Return the (x, y) coordinate for the center point of the cell that contains the specified text.  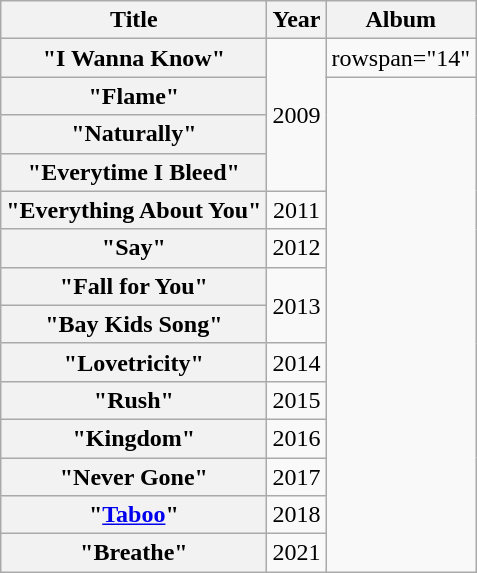
rowspan="14" (401, 58)
"Rush" (134, 400)
2014 (296, 362)
Title (134, 20)
2009 (296, 115)
"Everything About You" (134, 210)
2017 (296, 477)
"Taboo" (134, 515)
Year (296, 20)
2013 (296, 305)
"Naturally" (134, 134)
"Lovetricity" (134, 362)
"Bay Kids Song" (134, 324)
2012 (296, 248)
2018 (296, 515)
"I Wanna Know" (134, 58)
"Everytime I Bleed" (134, 172)
2016 (296, 438)
"Fall for You" (134, 286)
2021 (296, 553)
"Flame" (134, 96)
Album (401, 20)
"Breathe" (134, 553)
"Say" (134, 248)
2011 (296, 210)
"Kingdom" (134, 438)
"Never Gone" (134, 477)
2015 (296, 400)
